Output the (X, Y) coordinate of the center of the cell containing the given text.  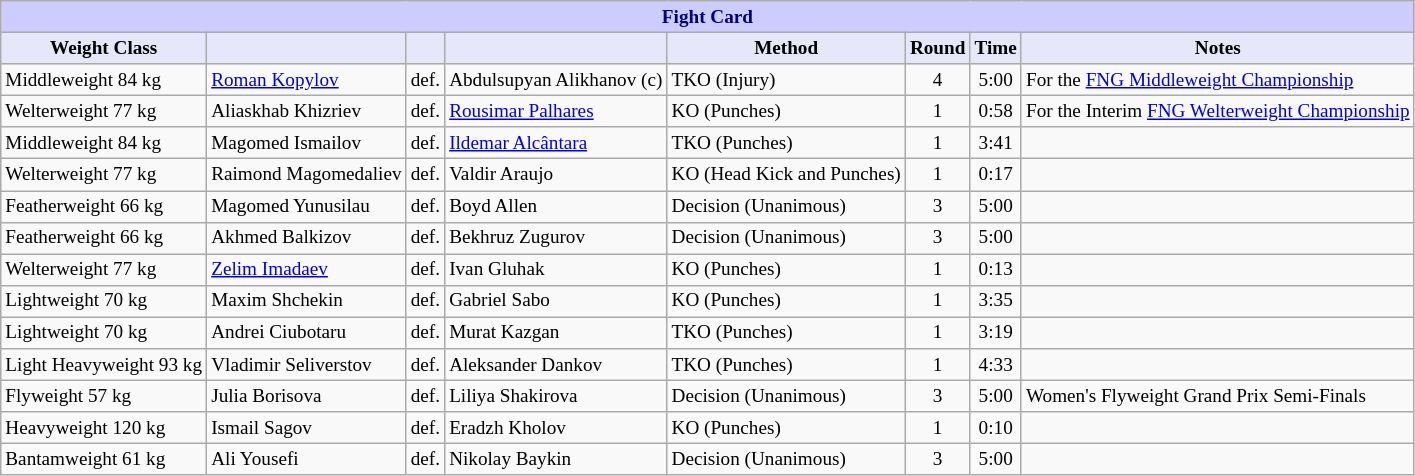
Bekhruz Zugurov (556, 238)
Bantamweight 61 kg (104, 460)
Magomed Yunusilau (306, 206)
Light Heavyweight 93 kg (104, 365)
Andrei Ciubotaru (306, 333)
Time (996, 48)
Round (938, 48)
Fight Card (708, 17)
Aleksander Dankov (556, 365)
Liliya Shakirova (556, 396)
0:17 (996, 175)
Heavyweight 120 kg (104, 428)
Murat Kazgan (556, 333)
Flyweight 57 kg (104, 396)
TKO (Injury) (786, 80)
Vladimir Seliverstov (306, 365)
4 (938, 80)
Ildemar Alcântara (556, 143)
3:41 (996, 143)
Weight Class (104, 48)
Valdir Araujo (556, 175)
Method (786, 48)
Gabriel Sabo (556, 301)
Zelim Imadaev (306, 270)
Eradzh Kholov (556, 428)
Akhmed Balkizov (306, 238)
3:19 (996, 333)
Rousimar Palhares (556, 111)
Julia Borisova (306, 396)
KO (Head Kick and Punches) (786, 175)
Magomed Ismailov (306, 143)
Nikolay Baykin (556, 460)
Ali Yousefi (306, 460)
0:10 (996, 428)
Aliaskhab Khizriev (306, 111)
Boyd Allen (556, 206)
For the Interim FNG Welterweight Championship (1218, 111)
Women's Flyweight Grand Prix Semi-Finals (1218, 396)
Roman Kopylov (306, 80)
Ismail Sagov (306, 428)
0:13 (996, 270)
3:35 (996, 301)
Ivan Gluhak (556, 270)
Raimond Magomedaliev (306, 175)
Abdulsupyan Alikhanov (c) (556, 80)
Maxim Shchekin (306, 301)
0:58 (996, 111)
Notes (1218, 48)
For the FNG Middleweight Championship (1218, 80)
4:33 (996, 365)
